Return (X, Y) of the center of cell containing provided text 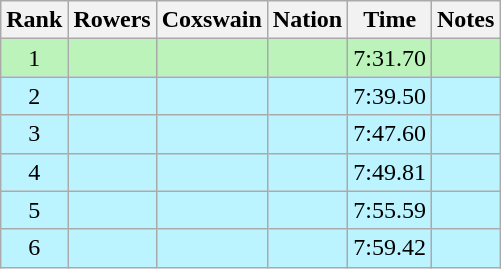
7:55.59 (390, 210)
2 (34, 96)
3 (34, 134)
Time (390, 20)
Notes (465, 20)
7:59.42 (390, 248)
7:31.70 (390, 58)
Rowers (112, 20)
Coxswain (212, 20)
4 (34, 172)
Nation (307, 20)
5 (34, 210)
7:47.60 (390, 134)
Rank (34, 20)
6 (34, 248)
1 (34, 58)
7:49.81 (390, 172)
7:39.50 (390, 96)
